Output the [x, y] coordinate of the center of the cell containing the given text.  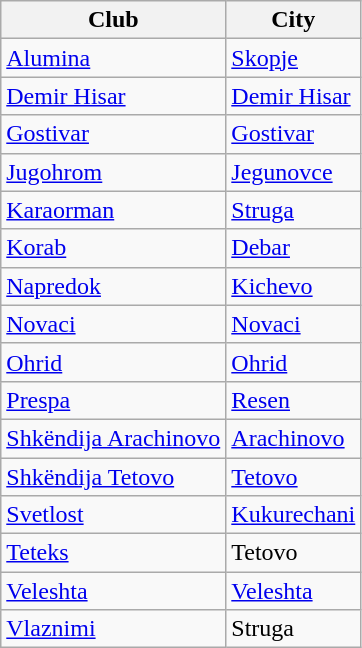
Kichevo [294, 286]
Shkëndija Arachinovo [114, 438]
Karaorman [114, 210]
Napredok [114, 286]
Skopje [294, 58]
Vlaznimi [114, 629]
Kukurechani [294, 515]
Resen [294, 400]
Club [114, 20]
Shkëndija Tetovo [114, 477]
City [294, 20]
Jegunovce [294, 172]
Arachinovo [294, 438]
Svetlost [114, 515]
Korab [114, 248]
Debar [294, 248]
Teteks [114, 553]
Prespa [114, 400]
Jugohrom [114, 172]
Alumina [114, 58]
